Capture the cell that displays the provided text and extract its (x, y) central coordinate. 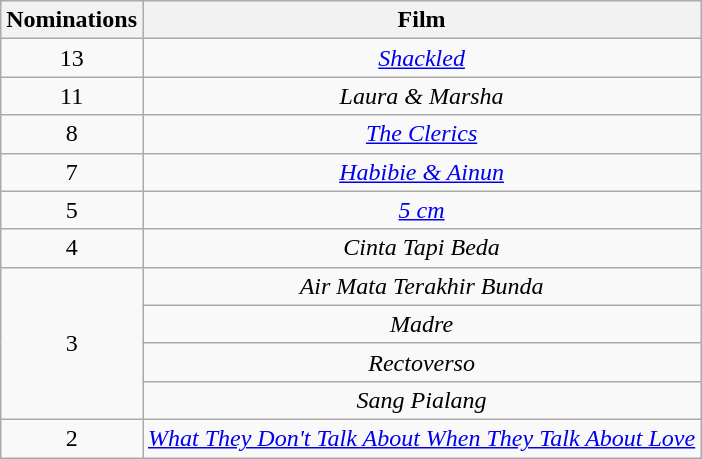
Film (421, 20)
Shackled (421, 58)
8 (72, 134)
Air Mata Terakhir Bunda (421, 286)
3 (72, 343)
11 (72, 96)
5 (72, 210)
What They Don't Talk About When They Talk About Love (421, 438)
Sang Pialang (421, 400)
7 (72, 172)
Habibie & Ainun (421, 172)
Rectoverso (421, 362)
4 (72, 248)
Madre (421, 324)
2 (72, 438)
Laura & Marsha (421, 96)
The Clerics (421, 134)
5 cm (421, 210)
13 (72, 58)
Cinta Tapi Beda (421, 248)
Nominations (72, 20)
